Pinpoint the cell where the given text exists, returning its [x, y] midpoint coordinate. 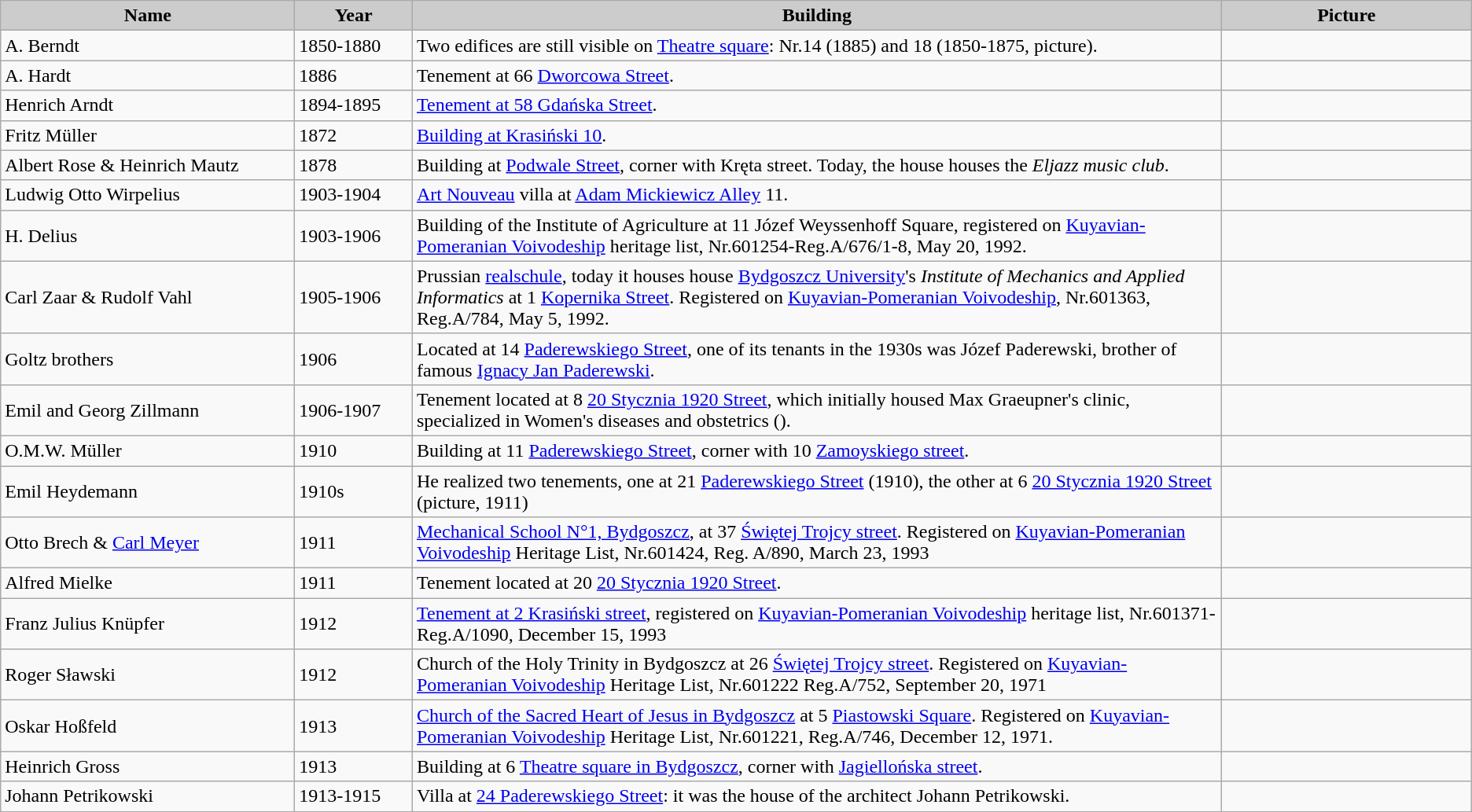
Otto Brech & Carl Meyer [148, 542]
Roger Sławski [148, 674]
Carl Zaar & Rudolf Vahl [148, 297]
Tenement at 58 Gdańska Street. [816, 105]
1894-1895 [354, 105]
1872 [354, 135]
Tenement located at 8 20 Stycznia 1920 Street, which initially housed Max Graeupner's clinic, specialized in Women's diseases and obstetrics (). [816, 410]
A. Berndt [148, 46]
Alfred Mielke [148, 583]
Year [354, 16]
Building at Krasiński 10. [816, 135]
Heinrich Gross [148, 766]
Art Nouveau villa at Adam Mickiewicz Alley 11. [816, 195]
Fritz Müller [148, 135]
1903-1906 [354, 236]
Johann Petrikowski [148, 796]
Name [148, 16]
He realized two tenements, one at 21 Paderewskiego Street (1910), the other at 6 20 Stycznia 1920 Street (picture, 1911) [816, 491]
1903-1904 [354, 195]
1906 [354, 358]
H. Delius [148, 236]
Two edifices are still visible on Theatre square: Nr.14 (1885) and 18 (1850-1875, picture). [816, 46]
1910s [354, 491]
Tenement at 66 Dworcowa Street. [816, 75]
1850-1880 [354, 46]
Oskar Hoßfeld [148, 726]
Henrich Arndt [148, 105]
1910 [354, 450]
Villa at 24 Paderewskiego Street: it was the house of the architect Johann Petrikowski. [816, 796]
Franz Julius Knüpfer [148, 624]
Building at 11 Paderewskiego Street, corner with 10 Zamoyskiego street. [816, 450]
A. Hardt [148, 75]
Tenement located at 20 20 Stycznia 1920 Street. [816, 583]
Ludwig Otto Wirpelius [148, 195]
O.M.W. Müller [148, 450]
1913-1915 [354, 796]
Emil Heydemann [148, 491]
Albert Rose & Heinrich Mautz [148, 165]
1906-1907 [354, 410]
Building [816, 16]
Emil and Georg Zillmann [148, 410]
1905-1906 [354, 297]
Picture [1346, 16]
Located at 14 Paderewskiego Street, one of its tenants in the 1930s was Józef Paderewski, brother of famous Ignacy Jan Paderewski. [816, 358]
Goltz brothers [148, 358]
Building at Podwale Street, corner with Kręta street. Today, the house houses the Eljazz music club. [816, 165]
Building at 6 Theatre square in Bydgoszcz, corner with Jagiellońska street. [816, 766]
Tenement at 2 Krasiński street, registered on Kuyavian-Pomeranian Voivodeship heritage list, Nr.601371-Reg.A/1090, December 15, 1993 [816, 624]
1886 [354, 75]
1878 [354, 165]
